Scan for the cell matching the given text and deliver its [X, Y] coordinate at center. 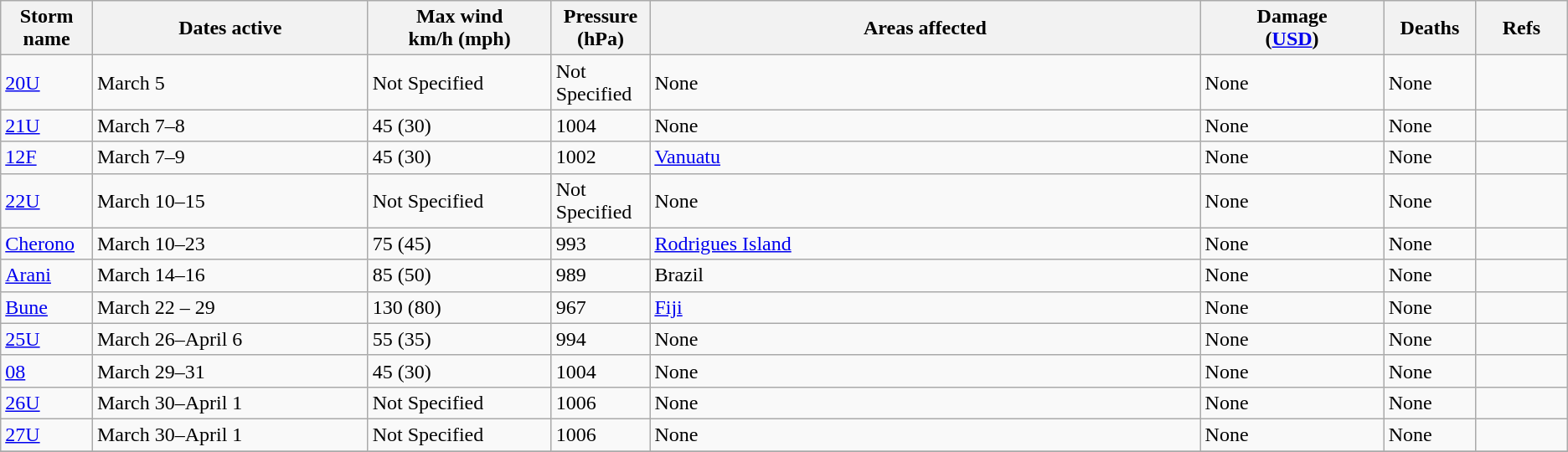
March 10–15 [230, 201]
27U [47, 434]
25U [47, 339]
March 10–23 [230, 244]
989 [601, 275]
1002 [601, 157]
Arani [47, 275]
Rodrigues Island [925, 244]
Deaths [1430, 28]
08 [47, 371]
22U [47, 201]
March 5 [230, 82]
March 14–16 [230, 275]
Storm name [47, 28]
21U [47, 126]
Bune [47, 307]
Areas affected [925, 28]
12F [47, 157]
March 7–8 [230, 126]
20U [47, 82]
994 [601, 339]
March 29–31 [230, 371]
130 (80) [459, 307]
Cherono [47, 244]
26U [47, 403]
Vanuatu [925, 157]
967 [601, 307]
Dates active [230, 28]
Brazil [925, 275]
Refs [1522, 28]
85 (50) [459, 275]
55 (35) [459, 339]
Fiji [925, 307]
993 [601, 244]
March 22 – 29 [230, 307]
Pressure(hPa) [601, 28]
March 26–April 6 [230, 339]
Damage(USD) [1292, 28]
March 7–9 [230, 157]
75 (45) [459, 244]
Max windkm/h (mph) [459, 28]
